Return the (x, y) coordinate for the center point of the cell that contains the specified text.  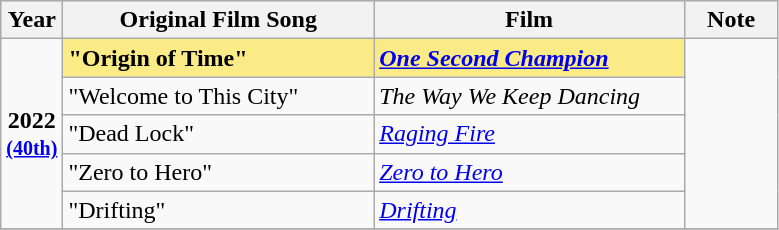
"Origin of Time" (218, 58)
"Drifting" (218, 210)
Film (530, 20)
"Dead Lock" (218, 134)
Note (730, 20)
"Welcome to This City" (218, 96)
2022(40th) (32, 134)
Raging Fire (530, 134)
Original Film Song (218, 20)
Zero to Hero (530, 172)
"Zero to Hero" (218, 172)
The Way We Keep Dancing (530, 96)
One Second Champion (530, 58)
Drifting (530, 210)
Year (32, 20)
